Find where the given text appears and provide that cell's center as [X, Y] coordinate. 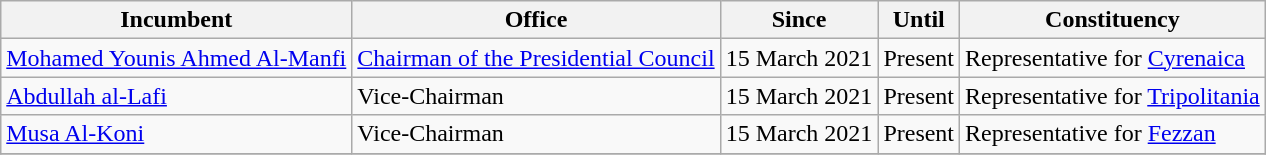
Mohamed Younis Ahmed Al-Manfi [176, 58]
Incumbent [176, 20]
Musa Al-Koni [176, 134]
Chairman of the Presidential Council [536, 58]
Since [799, 20]
Office [536, 20]
Abdullah al-Lafi [176, 96]
Representative for Tripolitania [1113, 96]
Constituency [1113, 20]
Representative for Cyrenaica [1113, 58]
Until [919, 20]
Representative for Fezzan [1113, 134]
